Detect which cell encompasses the target text, then output its (x, y) center coordinate. 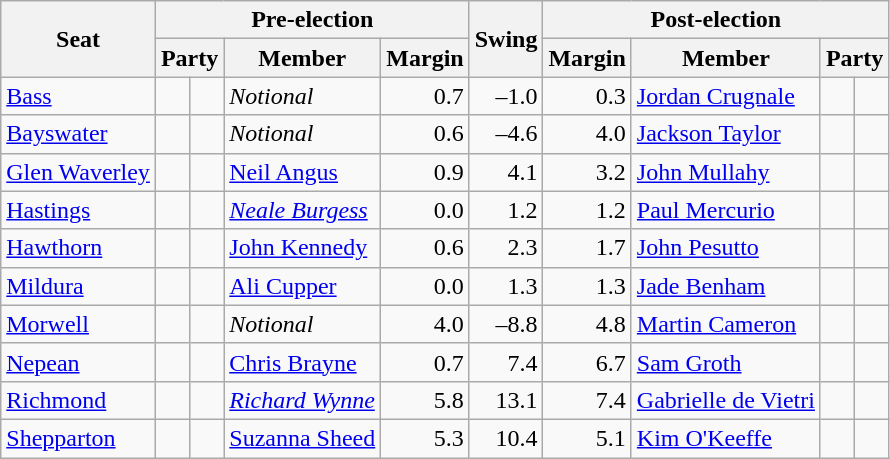
Post-election (716, 20)
5.1 (587, 438)
Richard Wynne (302, 400)
2.3 (506, 248)
Seat (78, 39)
Jordan Crugnale (726, 96)
Morwell (78, 324)
Sam Groth (726, 362)
4.1 (506, 172)
5.8 (425, 400)
6.7 (587, 362)
3.2 (587, 172)
Gabrielle de Vietri (726, 400)
13.1 (506, 400)
4.8 (587, 324)
John Mullahy (726, 172)
Shepparton (78, 438)
Jackson Taylor (726, 134)
Richmond (78, 400)
Pre-election (312, 20)
John Kennedy (302, 248)
–1.0 (506, 96)
Hawthorn (78, 248)
Kim O'Keeffe (726, 438)
Jade Benham (726, 286)
1.7 (587, 248)
Suzanna Sheed (302, 438)
–8.8 (506, 324)
Glen Waverley (78, 172)
Chris Brayne (302, 362)
Bayswater (78, 134)
5.3 (425, 438)
Hastings (78, 210)
Neale Burgess (302, 210)
Ali Cupper (302, 286)
Neil Angus (302, 172)
0.9 (425, 172)
Mildura (78, 286)
Bass (78, 96)
Martin Cameron (726, 324)
0.3 (587, 96)
John Pesutto (726, 248)
–4.6 (506, 134)
Nepean (78, 362)
Paul Mercurio (726, 210)
Swing (506, 39)
10.4 (506, 438)
